Return the (X, Y) coordinate for the center point of the cell that contains the specified text.  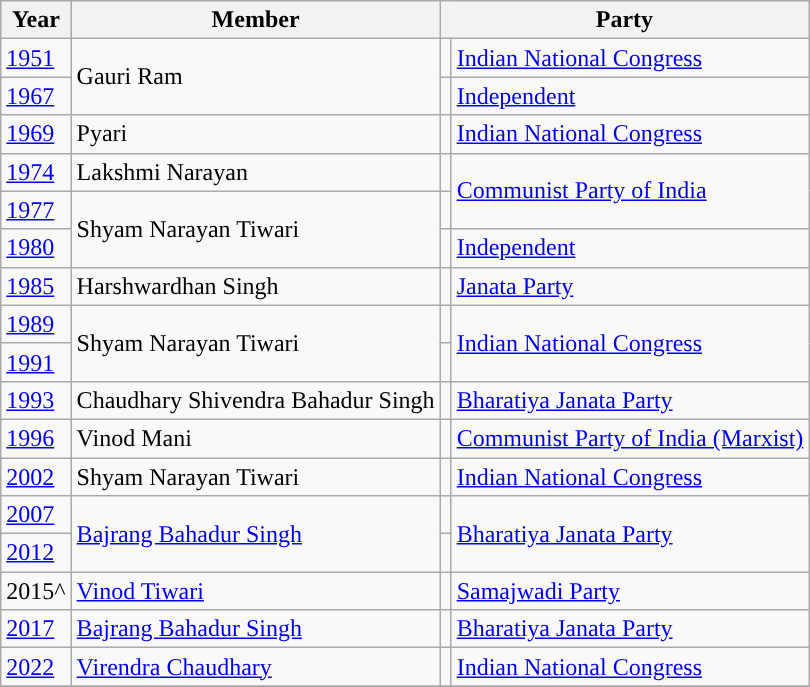
Year (36, 20)
2015^ (36, 591)
1951 (36, 58)
Janata Party (630, 286)
1980 (36, 248)
Harshwardhan Singh (256, 286)
Party (624, 20)
1996 (36, 438)
1985 (36, 286)
1993 (36, 400)
2017 (36, 629)
1977 (36, 210)
Communist Party of India (630, 191)
2007 (36, 515)
1969 (36, 134)
Communist Party of India (Marxist) (630, 438)
2002 (36, 477)
Member (256, 20)
Samajwadi Party (630, 591)
Gauri Ram (256, 77)
2012 (36, 553)
1991 (36, 362)
1989 (36, 324)
Pyari (256, 134)
Vinod Mani (256, 438)
Chaudhary Shivendra Bahadur Singh (256, 400)
Virendra Chaudhary (256, 667)
1967 (36, 96)
Lakshmi Narayan (256, 172)
1974 (36, 172)
Vinod Tiwari (256, 591)
2022 (36, 667)
